Provide the (X, Y) coordinate of the cell's center where the given text is located.  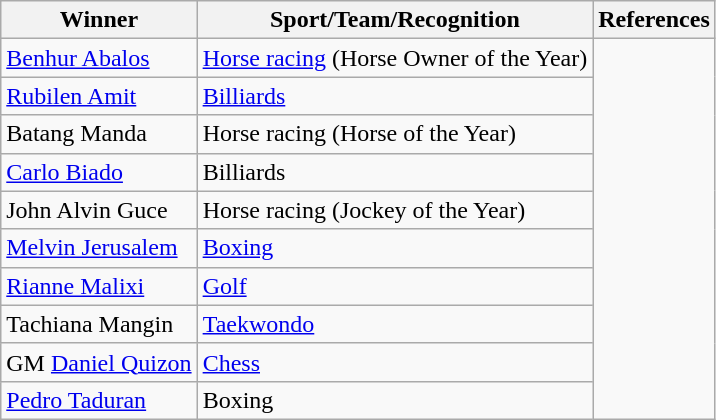
Rianne Malixi (99, 286)
Batang Manda (99, 134)
Carlo Biado (99, 172)
Winner (99, 20)
Tachiana Mangin (99, 324)
Sport/Team/Recognition (395, 20)
References (654, 20)
Horse racing (Jockey of the Year) (395, 210)
Pedro Taduran (99, 400)
Chess (395, 362)
Benhur Abalos (99, 58)
Golf (395, 286)
Rubilen Amit (99, 96)
GM Daniel Quizon (99, 362)
John Alvin Guce (99, 210)
Melvin Jerusalem (99, 248)
Taekwondo (395, 324)
Horse racing (Horse of the Year) (395, 134)
Horse racing (Horse Owner of the Year) (395, 58)
